Pinpoint the cell where the given text exists, returning its (x, y) midpoint coordinate. 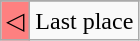
◁ (16, 21)
Last place (84, 21)
